Pinpoint the cell where the given text exists, returning its (x, y) midpoint coordinate. 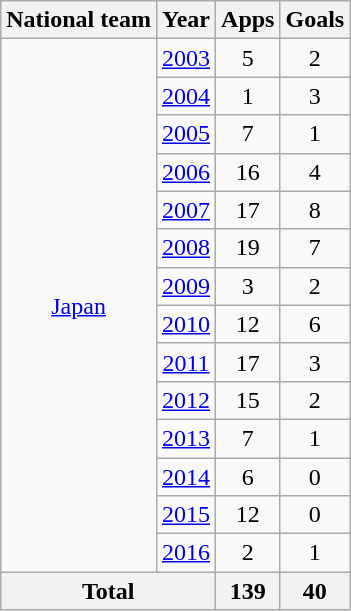
2004 (186, 96)
Japan (79, 306)
19 (248, 248)
4 (315, 172)
2008 (186, 248)
2003 (186, 58)
16 (248, 172)
40 (315, 591)
Year (186, 20)
2015 (186, 515)
15 (248, 400)
2007 (186, 210)
2011 (186, 362)
Goals (315, 20)
2016 (186, 553)
2010 (186, 324)
8 (315, 210)
Total (108, 591)
Apps (248, 20)
139 (248, 591)
2005 (186, 134)
2006 (186, 172)
5 (248, 58)
2013 (186, 438)
2009 (186, 286)
2014 (186, 477)
National team (79, 20)
2012 (186, 400)
